Identify which cell holds the provided text, then report its [X, Y] central coordinate. 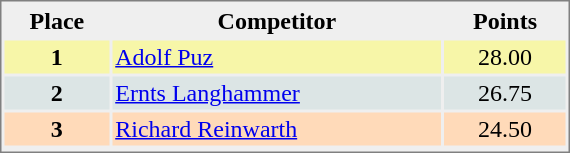
28.00 [506, 56]
Adolf Puz [276, 56]
Points [506, 20]
Competitor [276, 20]
24.50 [506, 128]
2 [56, 92]
3 [56, 128]
26.75 [506, 92]
1 [56, 56]
Richard Reinwarth [276, 128]
Ernts Langhammer [276, 92]
Place [56, 20]
